Return the (x, y) coordinate for the center point of the cell that contains the specified text.  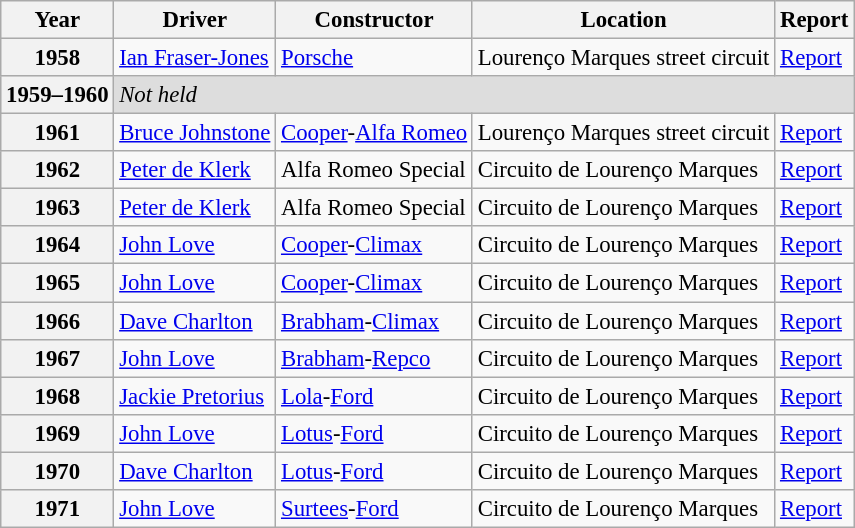
1968 (58, 396)
Surtees-Ford (374, 509)
Ian Fraser-Jones (195, 58)
1964 (58, 245)
Porsche (374, 58)
Brabham-Climax (374, 321)
Driver (195, 20)
Lola-Ford (374, 396)
1967 (58, 358)
Brabham-Repco (374, 358)
Jackie Pretorius (195, 396)
Year (58, 20)
1958 (58, 58)
1961 (58, 133)
1963 (58, 208)
1959–1960 (58, 95)
1965 (58, 283)
Location (623, 20)
1971 (58, 509)
Bruce Johnstone (195, 133)
1970 (58, 471)
1966 (58, 321)
Constructor (374, 20)
Cooper-Alfa Romeo (374, 133)
1969 (58, 433)
Not held (484, 95)
1962 (58, 170)
